Pinpoint the cell where the given text exists, returning its [x, y] midpoint coordinate. 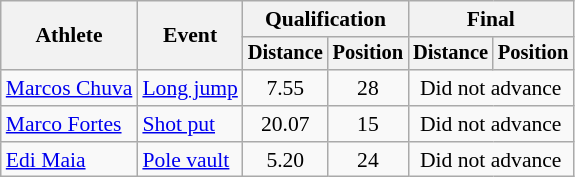
15 [368, 124]
Shot put [190, 124]
Qualification [326, 19]
Marcos Chuva [70, 88]
Final [490, 19]
Athlete [70, 36]
28 [368, 88]
Event [190, 36]
7.55 [286, 88]
20.07 [286, 124]
Long jump [190, 88]
Marco Fortes [70, 124]
